Locate the cell with the specified text and output its [x, y] center coordinate. 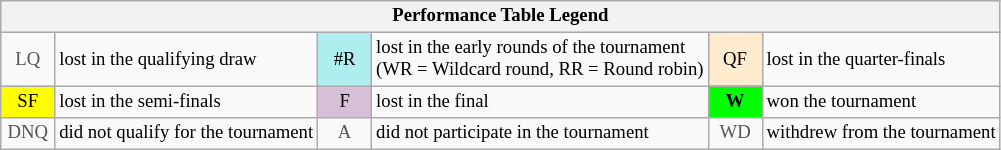
SF [28, 102]
withdrew from the tournament [881, 134]
lost in the semi-finals [186, 102]
WD [735, 134]
W [735, 102]
A [345, 134]
F [345, 102]
#R [345, 60]
won the tournament [881, 102]
did not qualify for the tournament [186, 134]
lost in the early rounds of the tournament(WR = Wildcard round, RR = Round robin) [540, 60]
QF [735, 60]
did not participate in the tournament [540, 134]
LQ [28, 60]
Performance Table Legend [500, 16]
lost in the quarter-finals [881, 60]
lost in the final [540, 102]
lost in the qualifying draw [186, 60]
DNQ [28, 134]
